Scan for the cell matching the given text and deliver its (X, Y) coordinate at center. 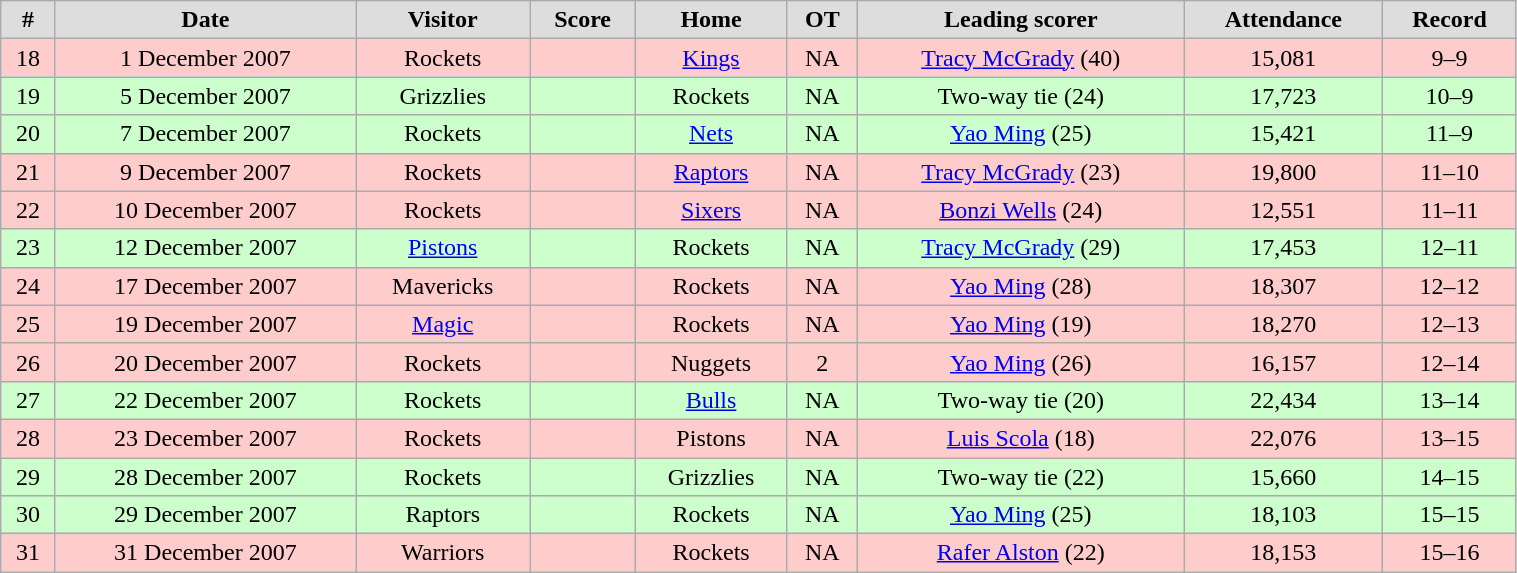
10–9 (1450, 96)
1 December 2007 (205, 58)
Tracy McGrady (29) (1021, 248)
21 (28, 172)
31 (28, 553)
29 December 2007 (205, 515)
Warriors (443, 553)
2 (822, 362)
15,081 (1284, 58)
12 December 2007 (205, 248)
27 (28, 400)
Record (1450, 20)
12–14 (1450, 362)
11–11 (1450, 210)
22 December 2007 (205, 400)
Nuggets (711, 362)
Leading scorer (1021, 20)
Attendance (1284, 20)
11–9 (1450, 134)
Tracy McGrady (40) (1021, 58)
15–15 (1450, 515)
18,307 (1284, 286)
Yao Ming (19) (1021, 324)
18,270 (1284, 324)
13–15 (1450, 438)
Nets (711, 134)
Magic (443, 324)
15–16 (1450, 553)
19 December 2007 (205, 324)
12–13 (1450, 324)
Sixers (711, 210)
Home (711, 20)
Score (582, 20)
Bulls (711, 400)
22,434 (1284, 400)
28 December 2007 (205, 477)
# (28, 20)
Yao Ming (26) (1021, 362)
OT (822, 20)
17,723 (1284, 96)
18,153 (1284, 553)
11–10 (1450, 172)
18 (28, 58)
20 December 2007 (205, 362)
31 December 2007 (205, 553)
14–15 (1450, 477)
17,453 (1284, 248)
Mavericks (443, 286)
Tracy McGrady (23) (1021, 172)
16,157 (1284, 362)
10 December 2007 (205, 210)
23 December 2007 (205, 438)
7 December 2007 (205, 134)
12–12 (1450, 286)
Kings (711, 58)
26 (28, 362)
22 (28, 210)
13–14 (1450, 400)
15,421 (1284, 134)
15,660 (1284, 477)
23 (28, 248)
Visitor (443, 20)
Two-way tie (22) (1021, 477)
Yao Ming (28) (1021, 286)
Two-way tie (24) (1021, 96)
30 (28, 515)
24 (28, 286)
18,103 (1284, 515)
Date (205, 20)
19,800 (1284, 172)
Two-way tie (20) (1021, 400)
28 (28, 438)
Bonzi Wells (24) (1021, 210)
29 (28, 477)
12,551 (1284, 210)
Rafer Alston (22) (1021, 553)
12–11 (1450, 248)
17 December 2007 (205, 286)
9 December 2007 (205, 172)
25 (28, 324)
22,076 (1284, 438)
9–9 (1450, 58)
20 (28, 134)
19 (28, 96)
5 December 2007 (205, 96)
Luis Scola (18) (1021, 438)
